Search for the cell housing the specified text and yield its (X, Y) center coordinate. 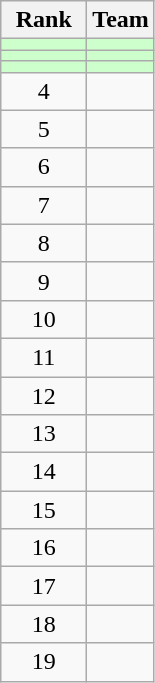
Team (121, 20)
19 (44, 662)
11 (44, 357)
17 (44, 586)
Rank (44, 20)
7 (44, 205)
9 (44, 281)
12 (44, 395)
6 (44, 167)
5 (44, 129)
15 (44, 510)
13 (44, 434)
16 (44, 548)
4 (44, 91)
10 (44, 319)
18 (44, 624)
14 (44, 472)
8 (44, 243)
